Return the [X, Y] coordinate for the center point of the cell that contains the specified text.  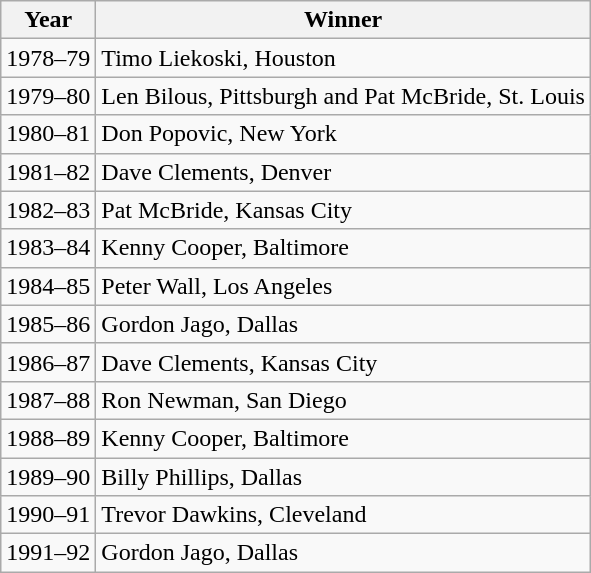
Peter Wall, Los Angeles [344, 286]
1980–81 [48, 134]
1990–91 [48, 515]
Pat McBride, Kansas City [344, 210]
1978–79 [48, 58]
Timo Liekoski, Houston [344, 58]
Trevor Dawkins, Cleveland [344, 515]
1983–84 [48, 248]
Ron Newman, San Diego [344, 400]
Dave Clements, Denver [344, 172]
Billy Phillips, Dallas [344, 477]
1982–83 [48, 210]
1991–92 [48, 553]
Dave Clements, Kansas City [344, 362]
Len Bilous, Pittsburgh and Pat McBride, St. Louis [344, 96]
1984–85 [48, 286]
Don Popovic, New York [344, 134]
1989–90 [48, 477]
1979–80 [48, 96]
1981–82 [48, 172]
1985–86 [48, 324]
1988–89 [48, 438]
Winner [344, 20]
1986–87 [48, 362]
1987–88 [48, 400]
Year [48, 20]
